Locate the cell with the specified text and output its (X, Y) center coordinate. 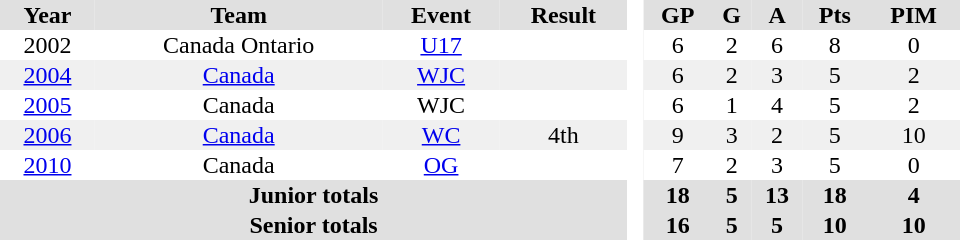
2010 (48, 165)
Pts (834, 15)
G (732, 15)
Team (238, 15)
PIM (914, 15)
Result (564, 15)
16 (678, 225)
U17 (440, 45)
2006 (48, 135)
A (777, 15)
9 (678, 135)
8 (834, 45)
Event (440, 15)
Senior totals (314, 225)
WC (440, 135)
OG (440, 165)
13 (777, 195)
Canada Ontario (238, 45)
4th (564, 135)
GP (678, 15)
2005 (48, 105)
Junior totals (314, 195)
7 (678, 165)
2002 (48, 45)
1 (732, 105)
2004 (48, 75)
Year (48, 15)
